Detect which cell encompasses the target text, then output its [x, y] center coordinate. 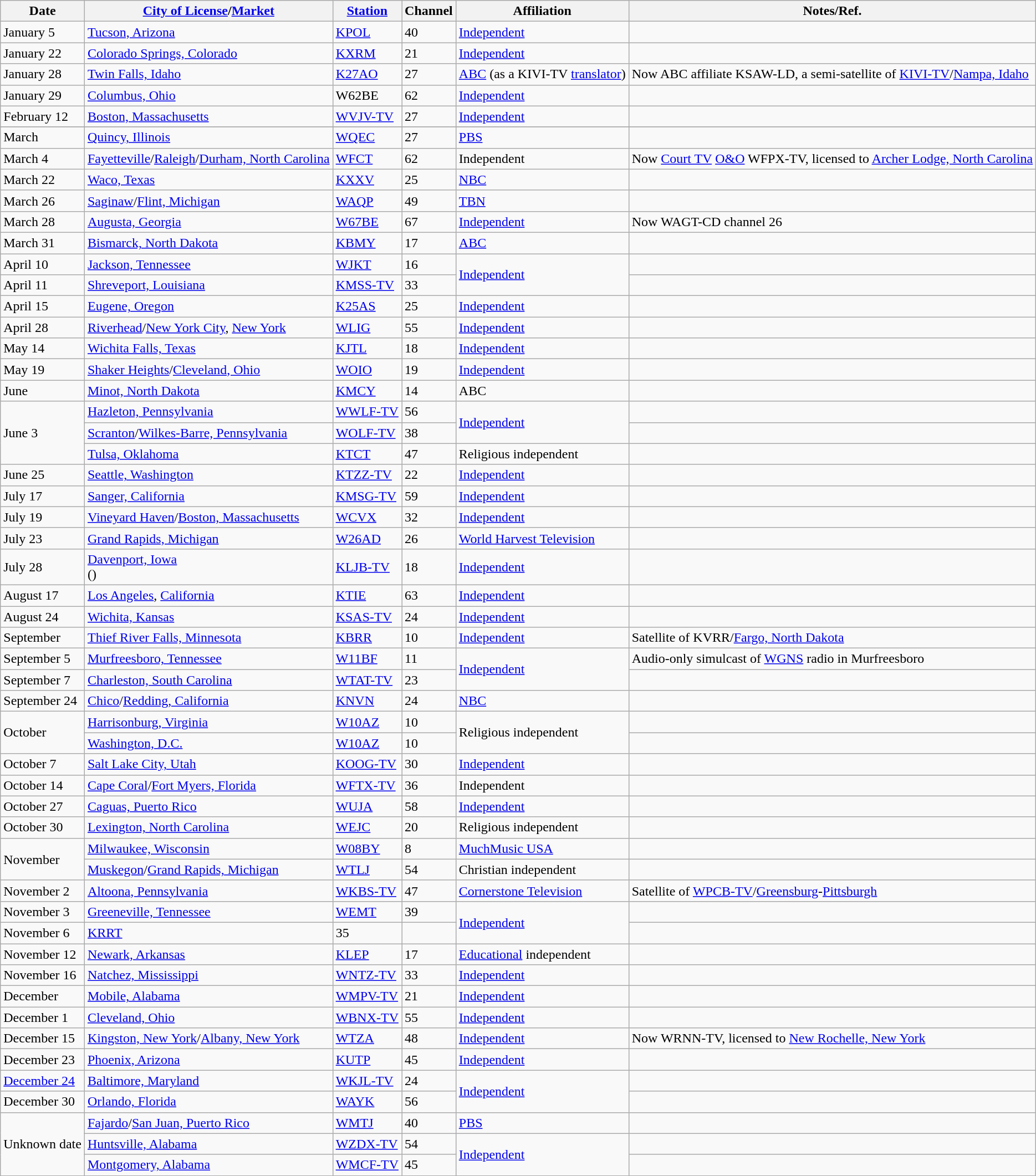
June 3 [43, 433]
January 5 [43, 32]
Educational independent [542, 954]
Now WAGT-CD channel 26 [833, 222]
WVJV-TV [367, 116]
Fayetteville/Raleigh/Durham, North Carolina [208, 158]
December [43, 996]
Thief River Falls, Minnesota [208, 638]
Channel [429, 11]
Affiliation [542, 11]
WLIG [367, 328]
36 [429, 785]
WMPV-TV [367, 996]
September 24 [43, 701]
Minot, North Dakota [208, 391]
Now Court TV O&O WFPX-TV, licensed to Archer Lodge, North Carolina [833, 158]
November 16 [43, 975]
March 26 [43, 201]
January 22 [43, 53]
WMTJ [367, 1123]
W08BY [367, 848]
March 31 [43, 243]
Newark, Arkansas [208, 954]
26 [429, 538]
KXRM [367, 53]
39 [429, 912]
16 [429, 264]
WOIO [367, 370]
December 30 [43, 1102]
Hazleton, Pennsylvania [208, 412]
September 5 [43, 659]
Saginaw/Flint, Michigan [208, 201]
Washington, D.C. [208, 743]
WCVX [367, 517]
Twin Falls, Idaho [208, 74]
59 [429, 496]
Orlando, Florida [208, 1102]
Notes/Ref. [833, 11]
Muskegon/Grand Rapids, Michigan [208, 870]
Salt Lake City, Utah [208, 764]
KOOG-TV [367, 764]
WFTX-TV [367, 785]
K27AO [367, 74]
22 [429, 475]
Satellite of KVRR/Fargo, North Dakota [833, 638]
8 [429, 848]
Station [367, 11]
March [43, 137]
June 25 [43, 475]
K25AS [367, 306]
WTLJ [367, 870]
Cleveland, Ohio [208, 1018]
W11BF [367, 659]
December 1 [43, 1018]
W67BE [367, 222]
January 28 [43, 74]
Caguas, Puerto Rico [208, 806]
KNVN [367, 701]
Baltimore, Maryland [208, 1081]
Audio-only simulcast of WGNS radio in Murfreesboro [833, 659]
December 24 [43, 1081]
World Harvest Television [542, 538]
Date [43, 11]
July 23 [43, 538]
Phoenix, Arizona [208, 1060]
Kingston, New York/Albany, New York [208, 1039]
Altoona, Pennsylvania [208, 891]
KTIE [367, 595]
April 28 [43, 328]
Now WRNN-TV, licensed to New Rochelle, New York [833, 1039]
KJTL [367, 349]
14 [429, 391]
Vineyard Haven/Boston, Massachusetts [208, 517]
KBMY [367, 243]
WKBS-TV [367, 891]
August 17 [43, 595]
November 3 [43, 912]
WUJA [367, 806]
WBNX-TV [367, 1018]
Charleston, South Carolina [208, 680]
Davenport, Iowa () [208, 566]
WTZA [367, 1039]
March 22 [43, 180]
August 24 [43, 617]
Shreveport, Louisiana [208, 285]
67 [429, 222]
April 11 [43, 285]
KUTP [367, 1060]
Columbus, Ohio [208, 95]
ABC (as a KIVI-TV translator) [542, 74]
20 [429, 827]
April 15 [43, 306]
KTCT [367, 454]
KPOL [367, 32]
KSAS-TV [367, 617]
Milwaukee, Wisconsin [208, 848]
Natchez, Mississippi [208, 975]
Murfreesboro, Tennessee [208, 659]
Christian independent [542, 870]
Harrisonburg, Virginia [208, 722]
Mobile, Alabama [208, 996]
Boston, Massachusetts [208, 116]
Lexington, North Carolina [208, 827]
WOLF-TV [367, 433]
Satellite of WPCB-TV/Greensburg-Pittsburgh [833, 891]
March 28 [43, 222]
May 14 [43, 349]
Seattle, Washington [208, 475]
Montgomery, Alabama [208, 1165]
Eugene, Oregon [208, 306]
KXXV [367, 180]
Augusta, Georgia [208, 222]
WAQP [367, 201]
Wichita, Kansas [208, 617]
WMCF-TV [367, 1165]
Jackson, Tennessee [208, 264]
October 14 [43, 785]
W26AD [367, 538]
Sanger, California [208, 496]
19 [429, 370]
Cornerstone Television [542, 891]
WEJC [367, 827]
WFCT [367, 158]
Quincy, Illinois [208, 137]
May 19 [43, 370]
WKJL-TV [367, 1081]
KLJB-TV [367, 566]
WTAT-TV [367, 680]
48 [429, 1039]
July 19 [43, 517]
Now ABC affiliate KSAW-LD, a semi-satellite of KIVI-TV/Nampa, Idaho [833, 74]
32 [429, 517]
35 [367, 933]
September 7 [43, 680]
April 10 [43, 264]
November [43, 859]
February 12 [43, 116]
WZDX-TV [367, 1144]
Los Angeles, California [208, 595]
June [43, 391]
WWLF-TV [367, 412]
Waco, Texas [208, 180]
49 [429, 201]
October 7 [43, 764]
58 [429, 806]
KMSS-TV [367, 285]
WQEC [367, 137]
KTZZ-TV [367, 475]
July 28 [43, 566]
WEMT [367, 912]
WNTZ-TV [367, 975]
KBRR [367, 638]
38 [429, 433]
Fajardo/San Juan, Puerto Rico [208, 1123]
Chico/Redding, California [208, 701]
Tulsa, Oklahoma [208, 454]
Grand Rapids, Michigan [208, 538]
TBN [542, 201]
30 [429, 764]
October 30 [43, 827]
November 12 [43, 954]
Scranton/Wilkes-Barre, Pennsylvania [208, 433]
KMCY [367, 391]
December 23 [43, 1060]
WJKT [367, 264]
KMSG-TV [367, 496]
Greeneville, Tennessee [208, 912]
January 29 [43, 95]
December 15 [43, 1039]
23 [429, 680]
W62BE [367, 95]
Cape Coral/Fort Myers, Florida [208, 785]
City of License/Market [208, 11]
Bismarck, North Dakota [208, 243]
63 [429, 595]
WAYK [367, 1102]
Colorado Springs, Colorado [208, 53]
October [43, 733]
KRRT [208, 933]
March 4 [43, 158]
Wichita Falls, Texas [208, 349]
September [43, 638]
November 6 [43, 933]
MuchMusic USA [542, 848]
July 17 [43, 496]
Shaker Heights/Cleveland, Ohio [208, 370]
Huntsville, Alabama [208, 1144]
Unknown date [43, 1144]
October 27 [43, 806]
KLEP [367, 954]
Tucson, Arizona [208, 32]
Riverhead/New York City, New York [208, 328]
11 [429, 659]
November 2 [43, 891]
